Pinpoint the cell where the given text exists, returning its (x, y) midpoint coordinate. 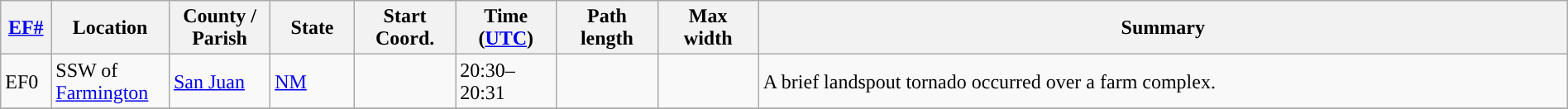
EF0 (26, 81)
San Juan (219, 81)
State (313, 28)
20:30–20:31 (506, 81)
Start Coord. (404, 28)
SSW of Farmington (111, 81)
County / Parish (219, 28)
Time (UTC) (506, 28)
NM (313, 81)
Location (111, 28)
Path length (607, 28)
EF# (26, 28)
A brief landspout tornado occurred over a farm complex. (1163, 81)
Max width (708, 28)
Summary (1163, 28)
